Return [x, y] of the center of cell containing provided text 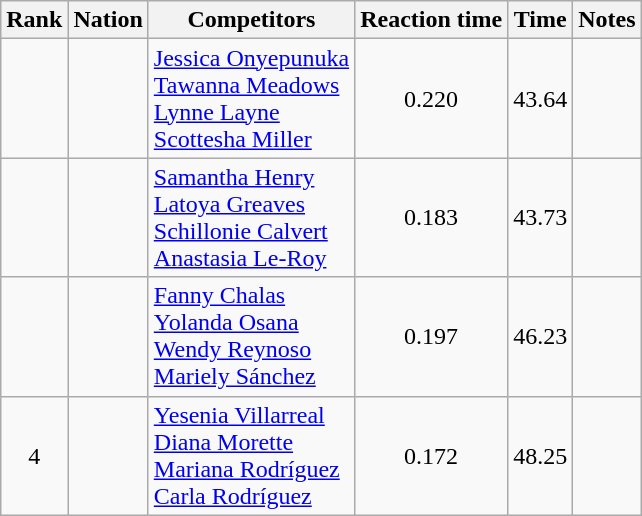
Notes [607, 20]
Reaction time [432, 20]
0.220 [432, 98]
Rank [34, 20]
Jessica OnyepunukaTawanna MeadowsLynne LayneScottesha Miller [251, 98]
43.73 [540, 218]
Competitors [251, 20]
4 [34, 456]
Fanny ChalasYolanda OsanaWendy ReynosoMariely Sánchez [251, 336]
46.23 [540, 336]
Time [540, 20]
Yesenia VillarrealDiana MoretteMariana RodríguezCarla Rodríguez [251, 456]
Samantha HenryLatoya GreavesSchillonie CalvertAnastasia Le-Roy [251, 218]
43.64 [540, 98]
0.197 [432, 336]
Nation [108, 20]
48.25 [540, 456]
0.183 [432, 218]
0.172 [432, 456]
